Find where the given text appears and provide that cell's center as [x, y] coordinate. 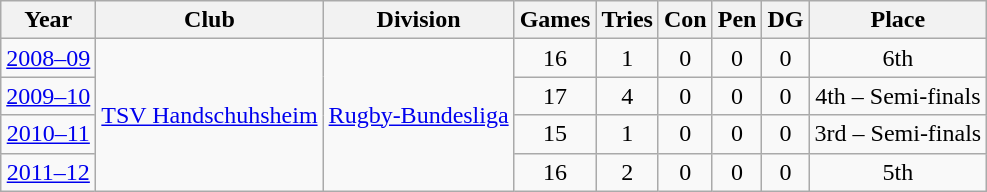
3rd – Semi-finals [898, 134]
Division [418, 20]
4 [628, 96]
2011–12 [48, 172]
2008–09 [48, 58]
Year [48, 20]
Rugby-Bundesliga [418, 115]
Tries [628, 20]
4th – Semi-finals [898, 96]
DG [786, 20]
6th [898, 58]
Games [555, 20]
5th [898, 172]
Con [685, 20]
15 [555, 134]
2 [628, 172]
Club [210, 20]
Pen [737, 20]
2010–11 [48, 134]
17 [555, 96]
Place [898, 20]
TSV Handschuhsheim [210, 115]
2009–10 [48, 96]
